Provide the [X, Y] coordinate of the cell's center where the given text is located.  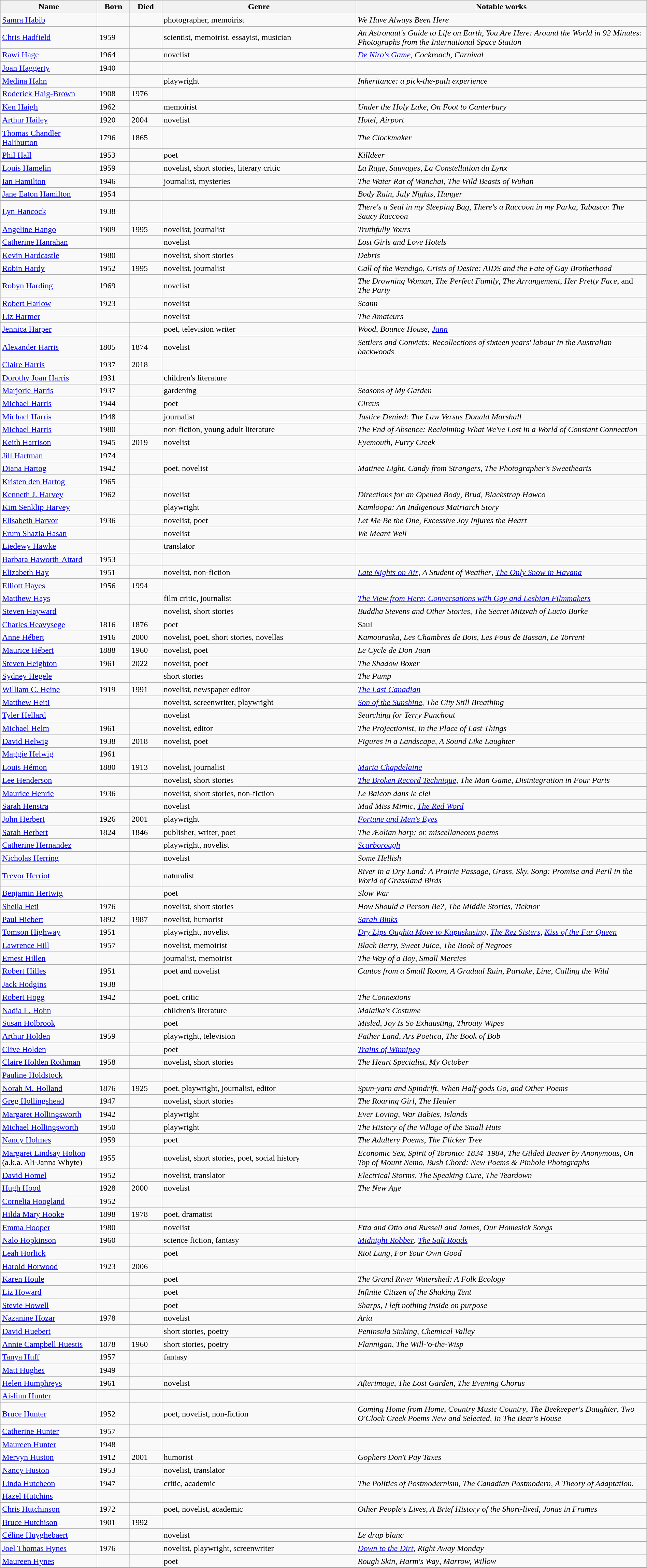
Other People's Lives, A Brief History of the Short-lived, Jonas in Frames [502, 1509]
The Heart Specialist, My October [502, 1062]
novelist, short stories, poet, social history [259, 1157]
Kenneth J. Harvey [49, 494]
novelist, playwright, screenwriter [259, 1548]
Norah M. Holland [49, 1088]
2022 [146, 663]
naturalist [259, 876]
Let Me Be the One, Excessive Joy Injures the Heart [502, 520]
The Drowning Woman, The Perfect Family, The Arrangement, Her Pretty Face, and The Party [502, 286]
gardening [259, 390]
The Clockmaker [502, 137]
Liz Harmer [49, 316]
Down to the Dirt, Right Away Monday [502, 1548]
1920 [113, 120]
Nadia L. Hohn [49, 1010]
1994 [146, 585]
Directions for an Opened Body, Brud, Blackstrap Hawco [502, 494]
Truthfully Yours [502, 229]
Cornelia Hoogland [49, 1201]
Joel Thomas Hynes [49, 1548]
playwright, television [259, 1036]
Emma Hooper [49, 1227]
1865 [146, 137]
Etta and Otto and Russell and James, Our Homesick Songs [502, 1227]
Ernest Hillen [49, 958]
1965 [113, 481]
William C. Heine [49, 689]
The Water Rat of Wanchai, The Wild Beasts of Wuhan [502, 181]
Debris [502, 255]
Elizabeth Hay [49, 572]
2006 [146, 1266]
De Niro's Game, Cockroach, Carnival [502, 55]
1908 [113, 94]
journalist, memoirist [259, 958]
1816 [113, 624]
1974 [113, 456]
Eyemouth, Furry Creek [502, 443]
The Last Canadian [502, 689]
The Roaring Girl, The Healer [502, 1101]
1954 [113, 194]
1956 [113, 585]
Sheila Heti [49, 906]
Name [49, 7]
Robin Hardy [49, 268]
The Broken Record Technique, The Man Game, Disintegration in Four Parts [502, 780]
1991 [146, 689]
The History of the Village of the Small Huts [502, 1127]
Claire Harris [49, 364]
Erum Shazia Hasan [49, 533]
Late Nights on Air, A Student of Weather, The Only Snow in Havana [502, 572]
Arthur Hailey [49, 120]
Linda Hutcheon [49, 1483]
1940 [113, 68]
Nancy Holmes [49, 1140]
Ian Hamilton [49, 181]
Nazanine Hozar [49, 1318]
Lee Henderson [49, 780]
Son of the Sunshine, The City Still Breathing [502, 702]
Infinite Citizen of the Shaking Tent [502, 1292]
Chris Hadfield [49, 38]
novelist, short stories, literary critic [259, 168]
1945 [113, 443]
Margaret Hollingsworth [49, 1114]
1880 [113, 767]
1925 [146, 1088]
Mad Miss Mimic, The Red Word [502, 806]
journalist, mysteries [259, 181]
novelist, poet, short stories, novellas [259, 637]
Susan Holbrook [49, 1023]
Aislinn Hunter [49, 1396]
poet, novelist [259, 469]
Kamouraska, Les Chambres de Bois, Les Fous de Bassan, Le Torrent [502, 637]
Hilda Mary Hooke [49, 1214]
Sydney Hegele [49, 676]
1796 [113, 137]
2019 [146, 443]
1958 [113, 1062]
The End of Absence: Reclaiming What We've Lost in a World of Constant Connection [502, 430]
Hazel Hutchins [49, 1496]
film critic, journalist [259, 598]
Elliott Hayes [49, 585]
Call of the Wendigo, Crisis of Desire: AIDS and the Fate of Gay Brotherhood [502, 268]
Wood, Bounce House, Jann [502, 329]
Matthew Heiti [49, 702]
science fiction, fantasy [259, 1240]
Keith Harrison [49, 443]
Sharps, I left nothing inside on purpose [502, 1305]
poet, television writer [259, 329]
Sarah Binks [502, 919]
1912 [113, 1457]
short stories [259, 676]
1874 [146, 347]
Scann [502, 303]
1944 [113, 403]
poet, novelist, non-fiction [259, 1413]
Diana Hartog [49, 469]
Louis Hamelin [49, 168]
Matthew Hays [49, 598]
Under the Holy Lake, On Foot to Canterbury [502, 107]
poet and novelist [259, 971]
Gophers Don't Pay Taxes [502, 1457]
Born [113, 7]
1964 [113, 55]
River in a Dry Land: A Prairie Passage, Grass, Sky, Song: Promise and Peril in the World of Grassland Birds [502, 876]
scientist, memoirist, essayist, musician [259, 38]
Killdeer [502, 155]
1949 [113, 1370]
Maureen Hynes [49, 1561]
1916 [113, 637]
Midnight Robber, The Salt Roads [502, 1240]
Maureen Hunter [49, 1444]
David Helwig [49, 741]
1913 [146, 767]
Céline Huyghebaert [49, 1535]
Scarborough [502, 845]
Lyn Hancock [49, 212]
Saul [502, 624]
Angeline Hango [49, 229]
La Rage, Sauvages, La Constellation du Lynx [502, 168]
Inheritance: a pick-the-path experience [502, 81]
1955 [113, 1157]
Slow War [502, 893]
Jennica Harper [49, 329]
Cantos from a Small Room, A Gradual Ruin, Partake, Line, Calling the Wild [502, 971]
Robert Harlow [49, 303]
Tomson Highway [49, 932]
1950 [113, 1127]
Helen Humphreys [49, 1383]
1926 [113, 819]
Roderick Haig-Brown [49, 94]
The View from Here: Conversations with Gay and Lesbian Filmmakers [502, 598]
Lawrence Hill [49, 945]
Michael Hollingsworth [49, 1127]
1919 [113, 689]
Chris Hutchinson [49, 1509]
Justice Denied: The Law Versus Donald Marshall [502, 417]
Sarah Henstra [49, 806]
Matt Hughes [49, 1370]
Circus [502, 403]
1888 [113, 650]
Genre [259, 7]
Bruce Hunter [49, 1413]
Died [146, 7]
Hugh Hood [49, 1188]
Lost Girls and Love Hotels [502, 242]
Afterimage, The Lost Garden, The Evening Chorus [502, 1383]
Kevin Hardcastle [49, 255]
Greg Hollingshead [49, 1101]
Leah Horlick [49, 1253]
journalist [259, 417]
Jill Hartman [49, 456]
Rawi Hage [49, 55]
memoirist [259, 107]
Liz Howard [49, 1292]
Steven Hayward [49, 611]
Figures in a Landscape, A Sound Like Laughter [502, 741]
Michael Helm [49, 728]
1931 [113, 377]
Benjamin Hertwig [49, 893]
Nicholas Herring [49, 858]
1987 [146, 919]
Dorothy Joan Harris [49, 377]
Aria [502, 1318]
Arthur Holden [49, 1036]
publisher, writer, poet [259, 832]
Misled, Joy Is So Exhausting, Throaty Wipes [502, 1023]
Catherine Hanrahan [49, 242]
novelist, humorist [259, 919]
1892 [113, 919]
The Pump [502, 676]
critic, academic [259, 1483]
Barbara Haworth-Attard [49, 559]
Buddha Stevens and Other Stories, The Secret Mitzvah of Lucio Burke [502, 611]
Le Cycle de Don Juan [502, 650]
Marjorie Harris [49, 390]
1972 [113, 1509]
novelist, screenwriter, playwright [259, 702]
Claire Holden Rothman [49, 1062]
Flannigan, The Will-'o-the-Wisp [502, 1344]
Tanya Huff [49, 1357]
Charles Heavysege [49, 624]
novelist, editor [259, 728]
Robyn Harding [49, 286]
The Grand River Watershed: A Folk Ecology [502, 1279]
Searching for Terry Punchout [502, 715]
2004 [146, 120]
1946 [113, 181]
Ken Haigh [49, 107]
Bruce Hutchison [49, 1522]
Le drap blanc [502, 1535]
Fortune and Men's Eyes [502, 819]
An Astronaut's Guide to Life on Earth, You Are Here: Around the World in 92 Minutes: Photographs from the International Space Station [502, 38]
Medina Hahn [49, 81]
Malaika's Costume [502, 1010]
Joan Haggerty [49, 68]
1898 [113, 1214]
The Shadow Boxer [502, 663]
Riot Lung, For Your Own Good [502, 1253]
Anne Hébert [49, 637]
Phil Hall [49, 155]
poet, dramatist [259, 1214]
David Huebert [49, 1331]
Stevie Howell [49, 1305]
Mervyn Huston [49, 1457]
poet, critic [259, 997]
Thomas Chandler Haliburton [49, 137]
1901 [113, 1522]
Trevor Herriot [49, 876]
Coming Home from Home, Country Music Country, The Beekeeper's Daughter, Two O'Clock Creek Poems New and Selected, In The Bear's House [502, 1413]
novelist, non-fiction [259, 572]
How Should a Person Be?, The Middle Stories, Ticknor [502, 906]
Ever Loving, War Babies, Islands [502, 1114]
1805 [113, 347]
Annie Campbell Huestis [49, 1344]
Kim Senklip Harvey [49, 507]
Robert Hogg [49, 997]
Louis Hémon [49, 767]
Alexander Harris [49, 347]
Father Land, Ars Poetica, The Book of Bob [502, 1036]
1969 [113, 286]
Maurice Henrie [49, 793]
Black Berry, Sweet Juice, The Book of Negroes [502, 945]
1992 [146, 1522]
Electrical Storms, The Speaking Cure, The Teardown [502, 1175]
John Herbert [49, 819]
Body Rain, July Nights, Hunger [502, 194]
The Projectionist, In the Place of Last Things [502, 728]
Peninsula Sinking, Chemical Valley [502, 1331]
Sarah Herbert [49, 832]
Trains of Winnipeg [502, 1049]
Seasons of My Garden [502, 390]
poet, playwright, journalist, editor [259, 1088]
Nancy Huston [49, 1470]
1824 [113, 832]
Spun-yarn and Spindrift, When Half-gods Go, and Other Poems [502, 1088]
Robert Hilles [49, 971]
Some Hellish [502, 858]
Catherine Hunter [49, 1431]
non-fiction, young adult literature [259, 430]
1928 [113, 1188]
Liedewy Hawke [49, 546]
Kristen den Hartog [49, 481]
Jack Hodgins [49, 984]
Catherine Hernandez [49, 845]
The Adultery Poems, The Flicker Tree [502, 1140]
Karen Houle [49, 1279]
Maurice Hébert [49, 650]
Samra Habib [49, 20]
novelist, short stories, non-fiction [259, 793]
Economic Sex, Spirit of Toronto: 1834–1984, The Gilded Beaver by Anonymous, On Top of Mount Nemo, Bush Chord: New Poems & Pinhole Photographs [502, 1157]
Paul Hiebert [49, 919]
The New Age [502, 1188]
We Have Always Been Here [502, 20]
David Homel [49, 1175]
translator [259, 546]
1846 [146, 832]
The Æolian harp; or, miscellaneous poems [502, 832]
Maria Chapdelaine [502, 767]
Dry Lips Oughta Move to Kapuskasing, The Rez Sisters, Kiss of the Fur Queen [502, 932]
The Politics of Postmodernism, The Canadian Postmodern, A Theory of Adaptation. [502, 1483]
We Meant Well [502, 533]
fantasy [259, 1357]
Hotel, Airport [502, 120]
Le Balcon dans le ciel [502, 793]
Pauline Holdstock [49, 1075]
The Way of a Boy, Small Mercies [502, 958]
Margaret Lindsay Holton (a.k.a. Ali-Janna Whyte) [49, 1157]
novelist, memoirist [259, 945]
Nalo Hopkinson [49, 1240]
Clive Holden [49, 1049]
Notable works [502, 7]
Jane Eaton Hamilton [49, 194]
Harold Horwood [49, 1266]
Tyler Hellard [49, 715]
There's a Seal in my Sleeping Bag, There's a Raccoon in my Parka, Tabasco: The Saucy Raccoon [502, 212]
novelist, newspaper editor [259, 689]
photographer, memoirist [259, 20]
Maggie Helwig [49, 754]
Steven Heighton [49, 663]
Matinee Light, Candy from Strangers, The Photographer's Sweethearts [502, 469]
Elisabeth Harvor [49, 520]
1878 [113, 1344]
poet, novelist, academic [259, 1509]
Kamloopa: An Indigenous Matriarch Story [502, 507]
Rough Skin, Harm's Way, Marrow, Willow [502, 1561]
The Amateurs [502, 316]
1909 [113, 229]
humorist [259, 1457]
Settlers and Convicts: Recollections of sixteen years' labour in the Australian backwoods [502, 347]
The Connexions [502, 997]
